Detect which cell encompasses the target text, then output its (X, Y) center coordinate. 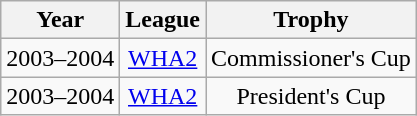
League (163, 20)
Year (60, 20)
Trophy (312, 20)
President's Cup (312, 96)
Commissioner's Cup (312, 58)
